Extract the (x, y) coordinate from the center of the cell holding the provided text.  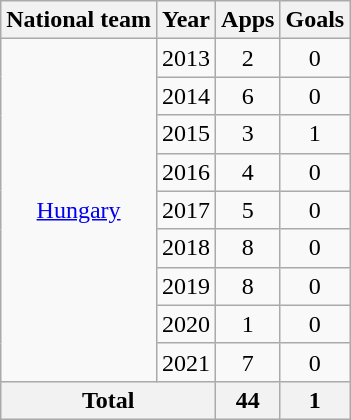
2017 (186, 210)
Hungary (79, 210)
2 (248, 58)
Goals (315, 20)
44 (248, 400)
5 (248, 210)
2015 (186, 134)
Year (186, 20)
2020 (186, 324)
National team (79, 20)
2016 (186, 172)
2021 (186, 362)
7 (248, 362)
3 (248, 134)
2019 (186, 286)
6 (248, 96)
Total (108, 400)
4 (248, 172)
Apps (248, 20)
2013 (186, 58)
2018 (186, 248)
2014 (186, 96)
